Find where the given text appears and provide that cell's center as [x, y] coordinate. 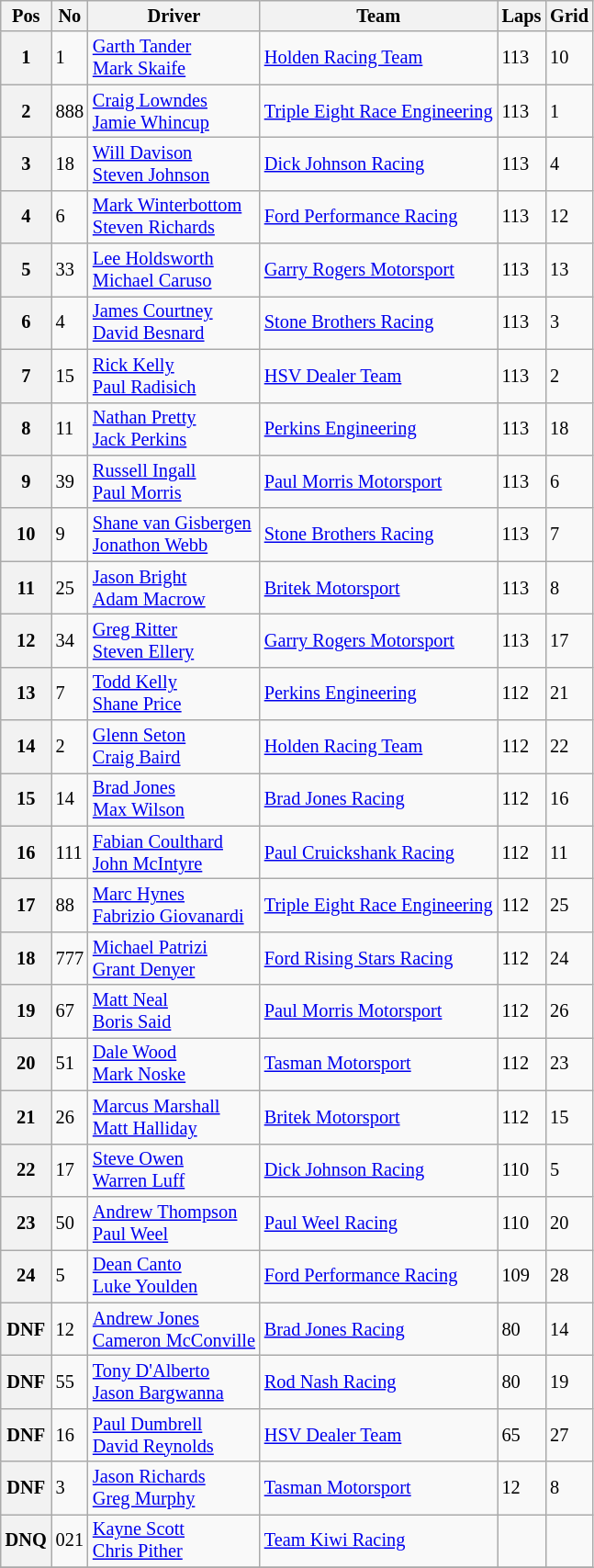
Pos [26, 16]
Will Davison Steven Johnson [174, 164]
Marcus Marshall Matt Halliday [174, 1117]
Team Kiwi Racing [378, 1540]
27 [569, 1435]
Laps [521, 16]
No [70, 16]
Andrew Jones Cameron McConville [174, 1329]
Matt Neal Boris Said [174, 1011]
Mark Winterbottom Steven Richards [174, 217]
777 [70, 958]
Steve Owen Warren Luff [174, 1170]
28 [569, 1276]
88 [70, 905]
Marc Hynes Fabrizio Giovanardi [174, 905]
James Courtney David Besnard [174, 322]
67 [70, 1011]
Brad Jones Max Wilson [174, 799]
Kayne Scott Chris Pither [174, 1540]
Nathan Pretty Jack Perkins [174, 429]
55 [70, 1382]
Team [378, 16]
Ford Rising Stars Racing [378, 958]
Dean Canto Luke Youlden [174, 1276]
51 [70, 1064]
39 [70, 481]
109 [521, 1276]
Fabian Coulthard John McIntyre [174, 852]
50 [70, 1223]
Jason Bright Adam Macrow [174, 588]
Russell Ingall Paul Morris [174, 481]
33 [70, 270]
Garth Tander Mark Skaife [174, 58]
Paul Weel Racing [378, 1223]
Michael Patrizi Grant Denyer [174, 958]
Jason Richards Greg Murphy [174, 1488]
Paul Dumbrell David Reynolds [174, 1435]
Grid [569, 16]
Todd Kelly Shane Price [174, 694]
Dale Wood Mark Noske [174, 1064]
34 [70, 640]
Lee Holdsworth Michael Caruso [174, 270]
Andrew Thompson Paul Weel [174, 1223]
021 [70, 1540]
Paul Cruickshank Racing [378, 852]
DNQ [26, 1540]
Shane van Gisbergen Jonathon Webb [174, 535]
111 [70, 852]
888 [70, 111]
Rick Kelly Paul Radisich [174, 376]
Tony D'Alberto Jason Bargwanna [174, 1382]
Craig Lowndes Jamie Whincup [174, 111]
Rod Nash Racing [378, 1382]
Greg Ritter Steven Ellery [174, 640]
Glenn Seton Craig Baird [174, 747]
65 [521, 1435]
Driver [174, 16]
